Determine the [x, y] coordinate at the center of the cell enclosing the given text.  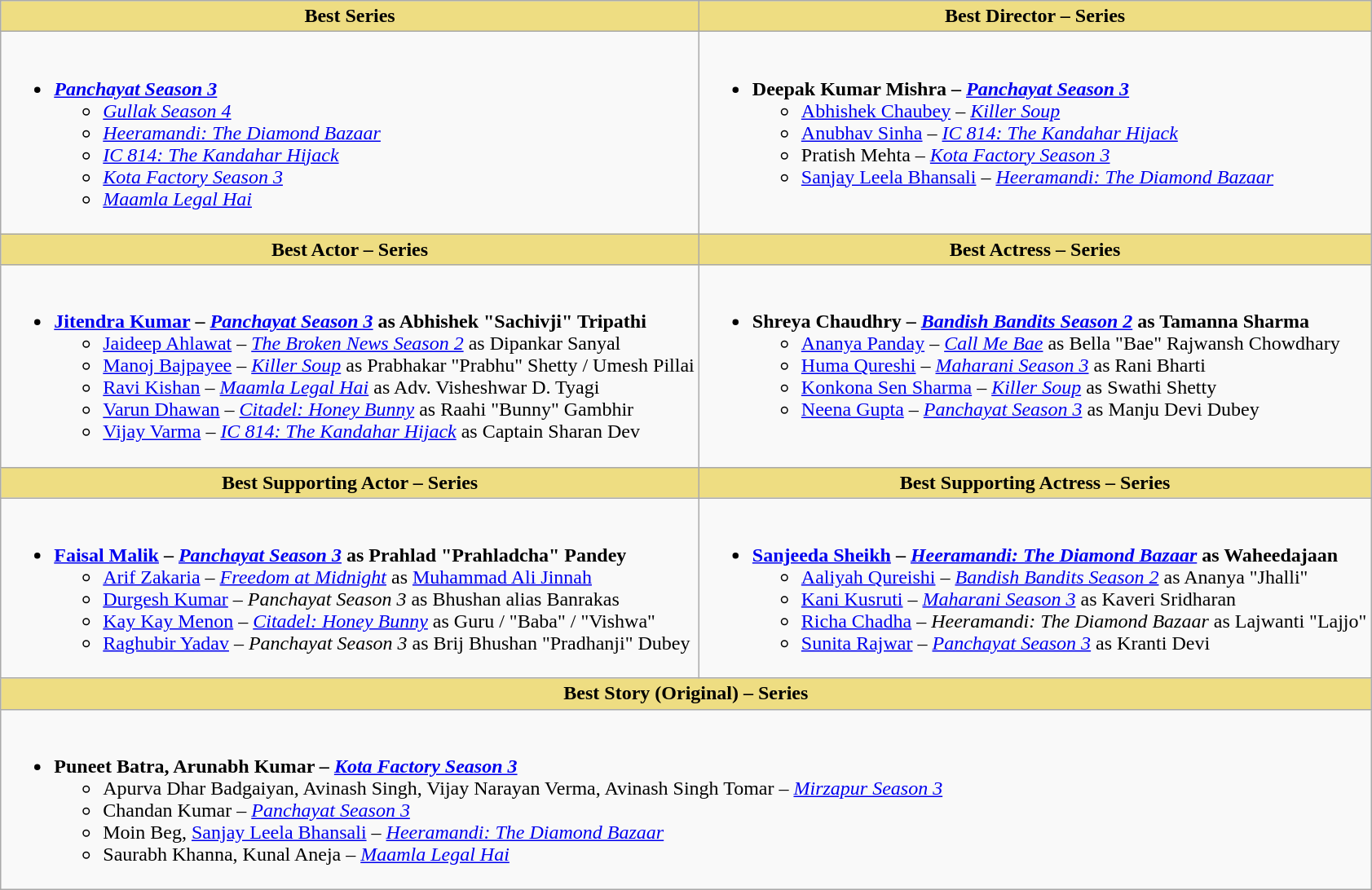
Best Supporting Actor – Series [351, 482]
Panchayat Season 3Gullak Season 4Heeramandi: The Diamond BazaarIC 814: The Kandahar HijackKota Factory Season 3Maamla Legal Hai [351, 133]
Best Director – Series [1035, 16]
Best Story (Original) – Series [686, 694]
Best Series [351, 16]
Best Actor – Series [351, 249]
Best Supporting Actress – Series [1035, 482]
Best Actress – Series [1035, 249]
